Pinpoint the cell where the given text exists, returning its [X, Y] midpoint coordinate. 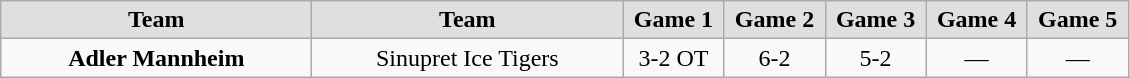
5-2 [876, 58]
3-2 OT [674, 58]
Game 1 [674, 20]
Game 4 [976, 20]
Game 3 [876, 20]
Game 5 [1078, 20]
Adler Mannheim [156, 58]
Game 2 [774, 20]
6-2 [774, 58]
Sinupret Ice Tigers [468, 58]
